From the cell containing the given text, extract its center point as [x, y] coordinate. 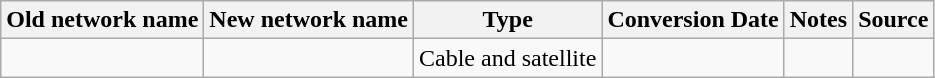
Type [508, 20]
New network name [309, 20]
Notes [818, 20]
Source [894, 20]
Old network name [102, 20]
Cable and satellite [508, 58]
Conversion Date [693, 20]
